From the cell containing the given text, extract its center point as (x, y) coordinate. 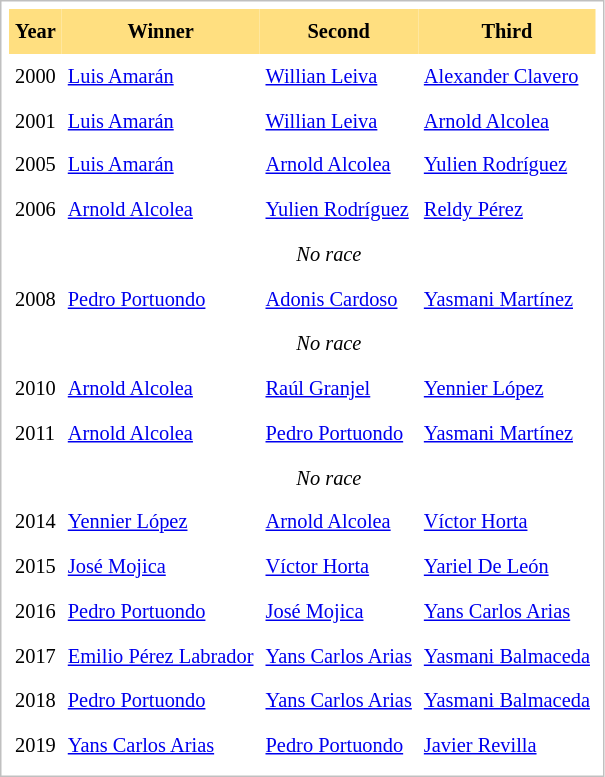
2011 (36, 434)
Emilio Pérez Labrador (161, 656)
Alexander Clavero (507, 76)
Third (507, 32)
2005 (36, 166)
Raúl Granjel (339, 388)
Javier Revilla (507, 746)
Yariel De León (507, 566)
2016 (36, 612)
Reldy Pérez (507, 210)
Adonis Cardoso (339, 300)
2019 (36, 746)
2010 (36, 388)
Year (36, 32)
2015 (36, 566)
2006 (36, 210)
2014 (36, 522)
2001 (36, 120)
Second (339, 32)
2017 (36, 656)
Winner (161, 32)
2008 (36, 300)
2000 (36, 76)
2018 (36, 700)
